Capture the cell that displays the provided text and extract its [x, y] central coordinate. 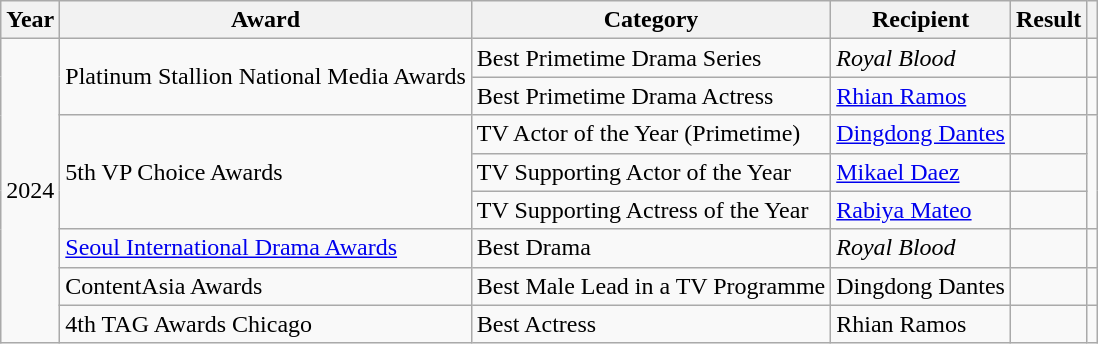
Award [266, 20]
2024 [30, 191]
4th TAG Awards Chicago [266, 324]
Platinum Stallion National Media Awards [266, 77]
TV Actor of the Year (Primetime) [650, 134]
Seoul International Drama Awards [266, 248]
Mikael Daez [921, 172]
Best Primetime Drama Actress [650, 96]
Best Drama [650, 248]
ContentAsia Awards [266, 286]
Category [650, 20]
Recipient [921, 20]
5th VP Choice Awards [266, 172]
Best Male Lead in a TV Programme [650, 286]
Year [30, 20]
TV Supporting Actor of the Year [650, 172]
Result [1048, 20]
Best Actress [650, 324]
Rabiya Mateo [921, 210]
Best Primetime Drama Series [650, 58]
TV Supporting Actress of the Year [650, 210]
